Capture the cell that displays the provided text and extract its (x, y) central coordinate. 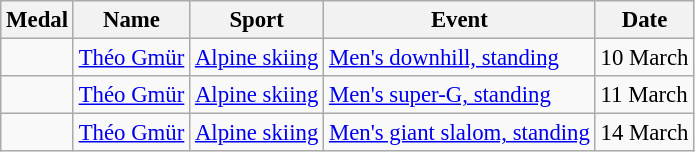
Event (460, 20)
Men's super-G, standing (460, 95)
Men's downhill, standing (460, 58)
10 March (644, 58)
14 March (644, 133)
Date (644, 20)
Men's giant slalom, standing (460, 133)
Medal (38, 20)
Name (131, 20)
Sport (257, 20)
11 March (644, 95)
